Extract the [X, Y] coordinate from the center of the cell holding the provided text.  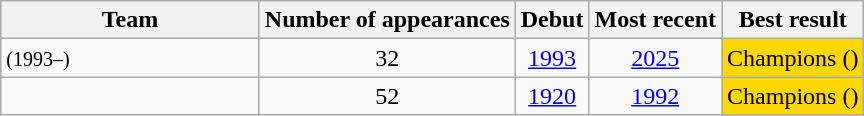
2025 [656, 58]
32 [387, 58]
Most recent [656, 20]
Best result [793, 20]
Debut [552, 20]
1993 [552, 58]
Team [130, 20]
1992 [656, 96]
52 [387, 96]
1920 [552, 96]
(1993–) [130, 58]
Number of appearances [387, 20]
